For the text-containing cell, return its midpoint in [x, y] coordinate format. 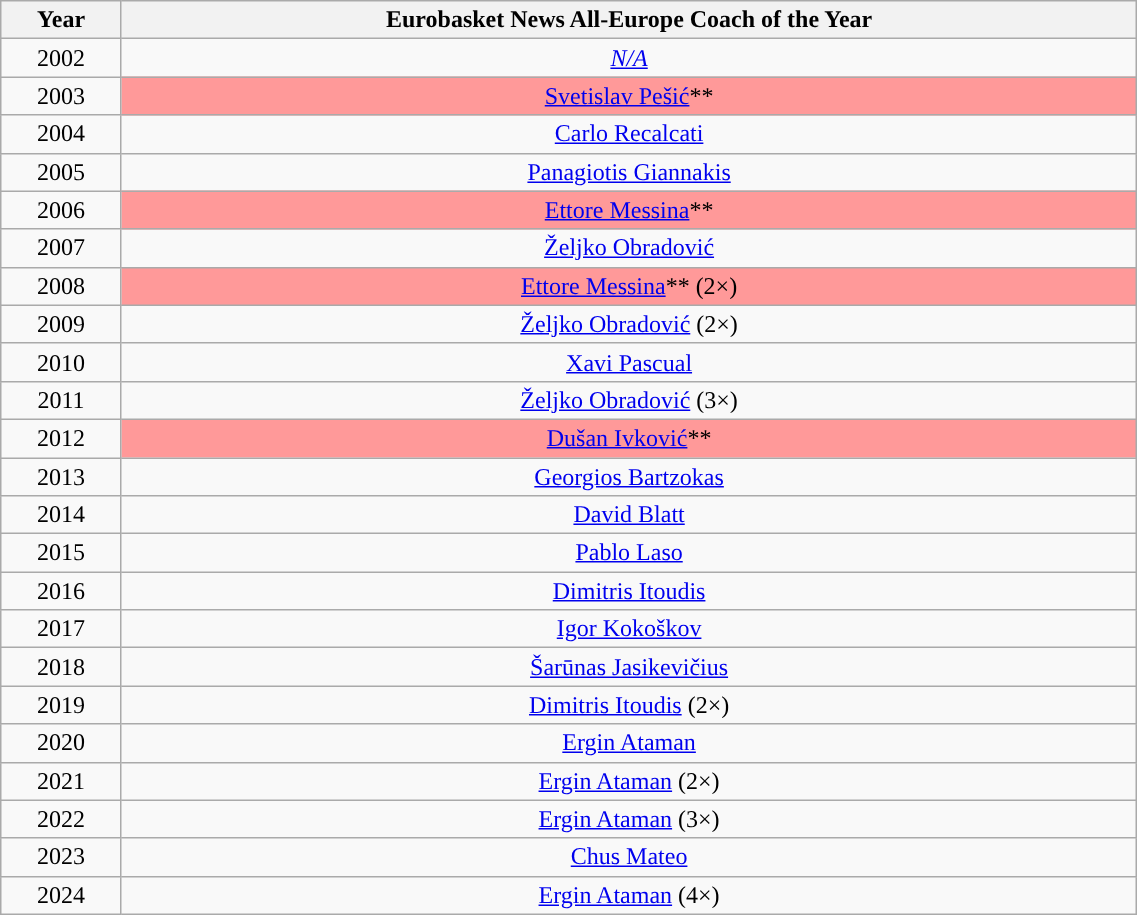
Šarūnas Jasikevičius [629, 667]
Xavi Pascual [629, 362]
Dušan Ivković** [629, 438]
2003 [62, 96]
Georgios Bartzokas [629, 477]
2008 [62, 286]
Year [62, 20]
Željko Obradović [629, 248]
Eurobasket News All-Europe Coach of the Year [629, 20]
Željko Obradović (3×) [629, 400]
2013 [62, 477]
Ergin Ataman [629, 743]
2016 [62, 591]
2018 [62, 667]
2017 [62, 629]
Ettore Messina** [629, 210]
2006 [62, 210]
Dimitris Itoudis [629, 591]
Panagiotis Giannakis [629, 172]
Svetislav Pešić** [629, 96]
2015 [62, 553]
2007 [62, 248]
Ergin Ataman (3×) [629, 819]
2024 [62, 895]
2020 [62, 743]
2012 [62, 438]
Carlo Recalcati [629, 134]
N/A [629, 58]
Igor Kokoškov [629, 629]
2010 [62, 362]
Dimitris Itoudis (2×) [629, 705]
Pablo Laso [629, 553]
2009 [62, 324]
2005 [62, 172]
2023 [62, 857]
Ergin Ataman (4×) [629, 895]
2019 [62, 705]
2021 [62, 781]
2014 [62, 515]
David Blatt [629, 515]
Ettore Messina** (2×) [629, 286]
Ergin Ataman (2×) [629, 781]
2002 [62, 58]
2022 [62, 819]
Chus Mateo [629, 857]
Željko Obradović (2×) [629, 324]
2011 [62, 400]
2004 [62, 134]
